From the cell containing the given text, extract its center point as [x, y] coordinate. 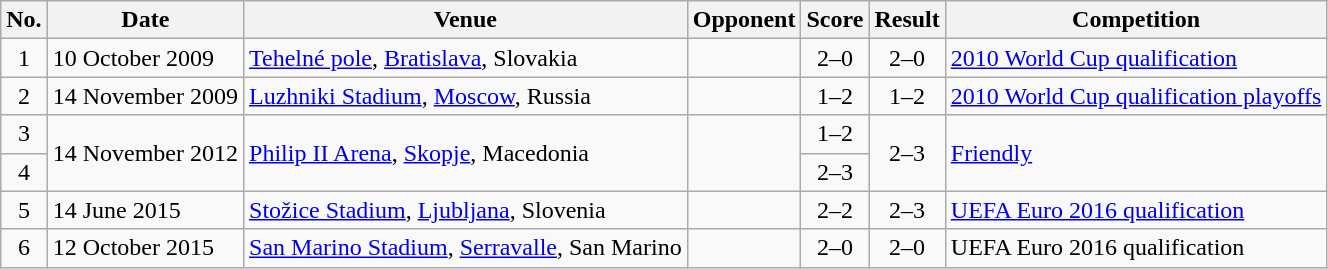
Score [835, 20]
2–2 [835, 210]
14 November 2009 [145, 96]
3 [24, 134]
2 [24, 96]
5 [24, 210]
Venue [466, 20]
4 [24, 172]
Philip II Arena, Skopje, Macedonia [466, 153]
Date [145, 20]
2010 World Cup qualification playoffs [1136, 96]
Result [907, 20]
San Marino Stadium, Serravalle, San Marino [466, 248]
10 October 2009 [145, 58]
Competition [1136, 20]
2010 World Cup qualification [1136, 58]
6 [24, 248]
Stožice Stadium, Ljubljana, Slovenia [466, 210]
Opponent [744, 20]
14 June 2015 [145, 210]
Tehelné pole, Bratislava, Slovakia [466, 58]
12 October 2015 [145, 248]
1 [24, 58]
14 November 2012 [145, 153]
Luzhniki Stadium, Moscow, Russia [466, 96]
Friendly [1136, 153]
No. [24, 20]
